Output the (X, Y) coordinate of the center of the cell containing the given text.  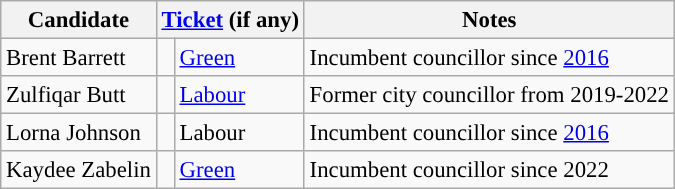
Former city councillor from 2019-2022 (489, 95)
Brent Barrett (78, 58)
Notes (489, 20)
Lorna Johnson (78, 133)
Zulfiqar Butt (78, 95)
Kaydee Zabelin (78, 170)
Ticket (if any) (230, 20)
Candidate (78, 20)
Incumbent councillor since 2022 (489, 170)
